Return (x, y) of the center of cell containing provided text 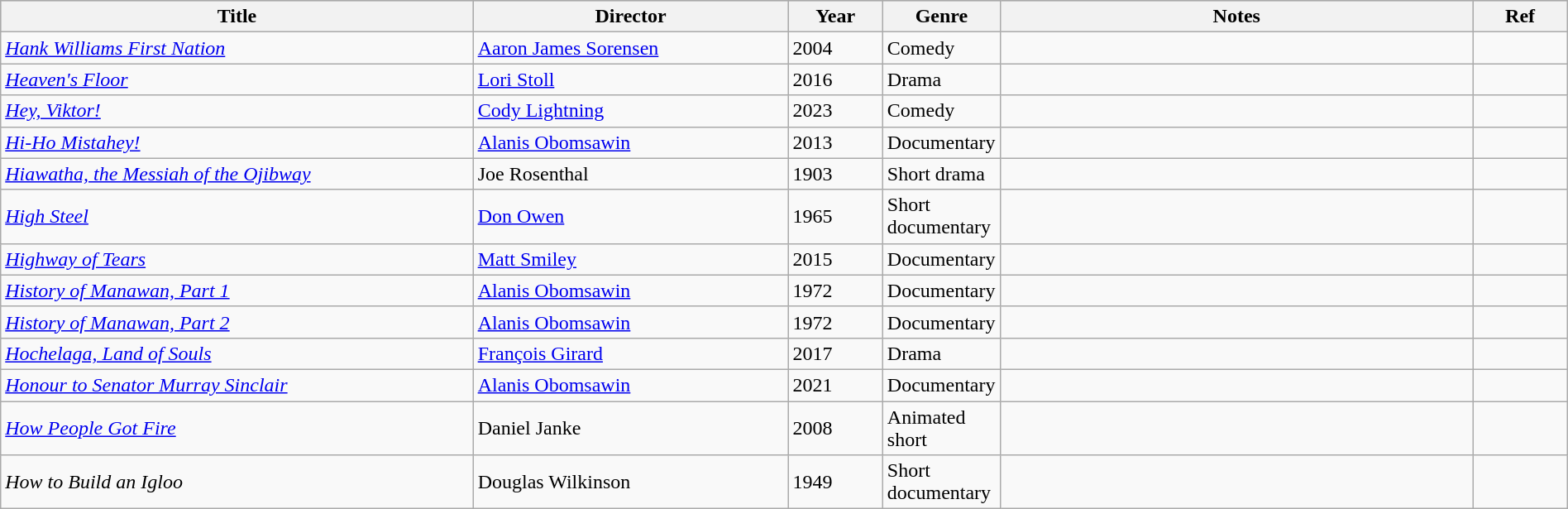
François Girard (630, 353)
Year (835, 17)
Joe Rosenthal (630, 174)
2016 (835, 79)
Director (630, 17)
Lori Stoll (630, 79)
2023 (835, 111)
2021 (835, 385)
Cody Lightning (630, 111)
Title (237, 17)
Highway of Tears (237, 259)
Short drama (941, 174)
Genre (941, 17)
History of Manawan, Part 1 (237, 291)
Animated short (941, 427)
1965 (835, 217)
Notes (1237, 17)
Matt Smiley (630, 259)
2017 (835, 353)
How People Got Fire (237, 427)
1903 (835, 174)
Honour to Senator Murray Sinclair (237, 385)
History of Manawan, Part 2 (237, 322)
2008 (835, 427)
Hank Williams First Nation (237, 48)
Daniel Janke (630, 427)
High Steel (237, 217)
Hi-Ho Mistahey! (237, 142)
Hochelaga, Land of Souls (237, 353)
Don Owen (630, 217)
Hey, Viktor! (237, 111)
Aaron James Sorensen (630, 48)
1949 (835, 482)
Heaven's Floor (237, 79)
Ref (1520, 17)
Hiawatha, the Messiah of the Ojibway (237, 174)
How to Build an Igloo (237, 482)
2015 (835, 259)
2004 (835, 48)
Douglas Wilkinson (630, 482)
2013 (835, 142)
